Extract the (x, y) coordinate from the center of the cell holding the provided text.  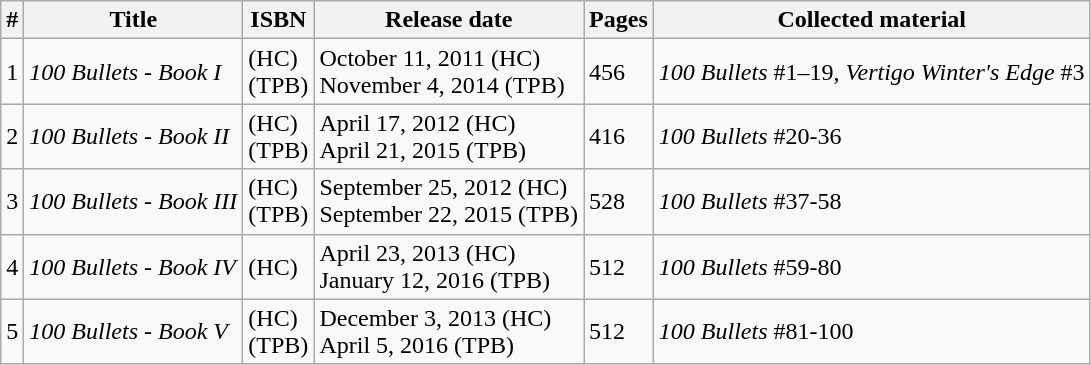
416 (619, 136)
Release date (449, 20)
2 (12, 136)
Collected material (872, 20)
5 (12, 332)
456 (619, 72)
April 17, 2012 (HC)April 21, 2015 (TPB) (449, 136)
4 (12, 266)
October 11, 2011 (HC)November 4, 2014 (TPB) (449, 72)
September 25, 2012 (HC)September 22, 2015 (TPB) (449, 202)
100 Bullets - Book V (134, 332)
100 Bullets #1–19, Vertigo Winter's Edge #3 (872, 72)
# (12, 20)
100 Bullets #59-80 (872, 266)
Pages (619, 20)
100 Bullets - Book I (134, 72)
(HC) (278, 266)
528 (619, 202)
100 Bullets #81-100 (872, 332)
100 Bullets - Book III (134, 202)
1 (12, 72)
100 Bullets #20-36 (872, 136)
100 Bullets #37-58 (872, 202)
100 Bullets - Book II (134, 136)
3 (12, 202)
ISBN (278, 20)
April 23, 2013 (HC)January 12, 2016 (TPB) (449, 266)
100 Bullets - Book IV (134, 266)
Title (134, 20)
December 3, 2013 (HC)April 5, 2016 (TPB) (449, 332)
